Extract the [X, Y] coordinate from the center of the cell holding the provided text.  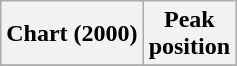
Peak position [189, 34]
Chart (2000) [72, 34]
